Return [x, y] of the center of cell containing provided text 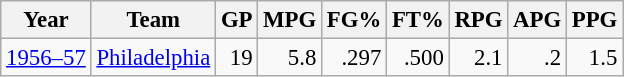
GP [237, 20]
2.1 [478, 58]
.297 [354, 58]
1.5 [594, 58]
Year [46, 20]
.2 [538, 58]
APG [538, 20]
.500 [418, 58]
Team [153, 20]
MPG [290, 20]
FG% [354, 20]
PPG [594, 20]
19 [237, 58]
Philadelphia [153, 58]
5.8 [290, 58]
1956–57 [46, 58]
FT% [418, 20]
RPG [478, 20]
